Identify which cell holds the provided text, then report its (x, y) central coordinate. 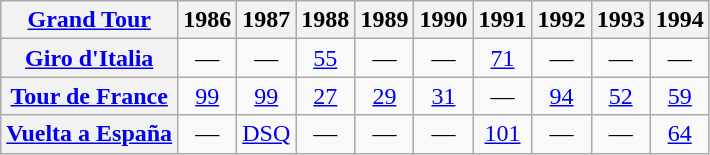
1992 (562, 20)
1987 (266, 20)
101 (502, 134)
1988 (326, 20)
1993 (620, 20)
64 (680, 134)
52 (620, 96)
59 (680, 96)
1990 (444, 20)
31 (444, 96)
DSQ (266, 134)
1991 (502, 20)
1986 (208, 20)
55 (326, 58)
1994 (680, 20)
Vuelta a España (90, 134)
29 (384, 96)
71 (502, 58)
94 (562, 96)
27 (326, 96)
Giro d'Italia (90, 58)
Grand Tour (90, 20)
Tour de France (90, 96)
1989 (384, 20)
